For the text-containing cell, return its midpoint in (x, y) coordinate format. 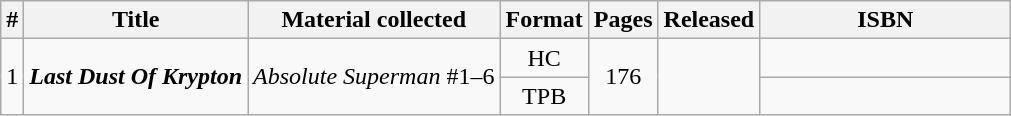
HC (544, 58)
Pages (623, 20)
Last Dust Of Krypton (136, 77)
Material collected (374, 20)
TPB (544, 96)
1 (12, 77)
ISBN (886, 20)
Released (709, 20)
176 (623, 77)
# (12, 20)
Format (544, 20)
Title (136, 20)
Absolute Superman #1–6 (374, 77)
